Pinpoint the cell where the given text exists, returning its (x, y) midpoint coordinate. 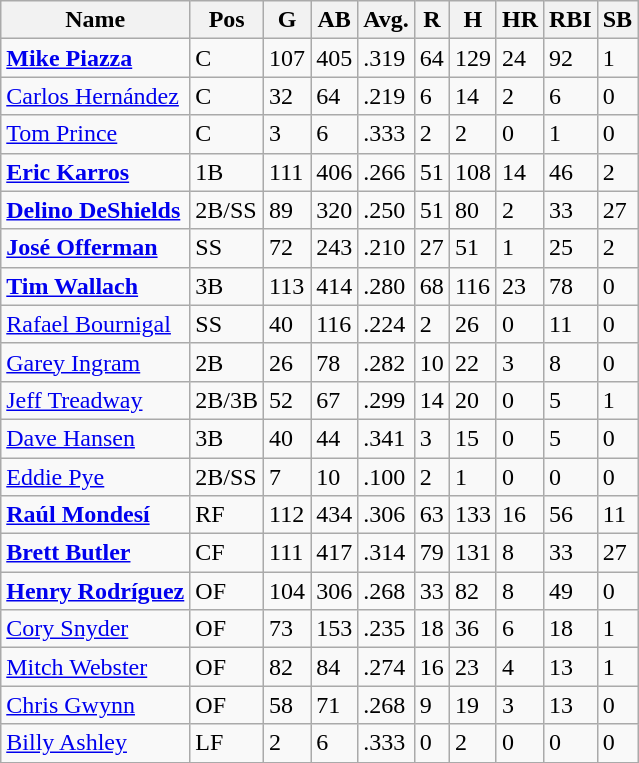
32 (288, 96)
Carlos Hernández (96, 96)
.280 (386, 286)
113 (288, 286)
414 (334, 286)
Garey Ingram (96, 362)
José Offerman (96, 248)
129 (472, 58)
243 (334, 248)
52 (288, 400)
80 (472, 210)
Jeff Treadway (96, 400)
.266 (386, 172)
67 (334, 400)
.219 (386, 96)
AB (334, 20)
19 (472, 705)
SB (617, 20)
.210 (386, 248)
RF (227, 515)
Avg. (386, 20)
Tom Prince (96, 134)
24 (520, 58)
7 (288, 477)
405 (334, 58)
20 (472, 400)
107 (288, 58)
92 (570, 58)
44 (334, 438)
.250 (386, 210)
.100 (386, 477)
9 (432, 705)
15 (472, 438)
.224 (386, 324)
.341 (386, 438)
.306 (386, 515)
2B/3B (227, 400)
Pos (227, 20)
Rafael Bournigal (96, 324)
56 (570, 515)
320 (334, 210)
306 (334, 591)
25 (570, 248)
Billy Ashley (96, 743)
36 (472, 629)
Mike Piazza (96, 58)
.282 (386, 362)
Eddie Pye (96, 477)
Dave Hansen (96, 438)
Henry Rodríguez (96, 591)
72 (288, 248)
4 (520, 667)
46 (570, 172)
Mitch Webster (96, 667)
79 (432, 553)
108 (472, 172)
68 (432, 286)
Delino DeShields (96, 210)
Tim Wallach (96, 286)
.235 (386, 629)
G (288, 20)
112 (288, 515)
49 (570, 591)
Brett Butler (96, 553)
73 (288, 629)
Chris Gwynn (96, 705)
131 (472, 553)
LF (227, 743)
Name (96, 20)
CF (227, 553)
63 (432, 515)
434 (334, 515)
Cory Snyder (96, 629)
Eric Karros (96, 172)
.314 (386, 553)
1B (227, 172)
H (472, 20)
2B (227, 362)
104 (288, 591)
22 (472, 362)
58 (288, 705)
84 (334, 667)
.274 (386, 667)
406 (334, 172)
89 (288, 210)
.319 (386, 58)
R (432, 20)
153 (334, 629)
Raúl Mondesí (96, 515)
.299 (386, 400)
417 (334, 553)
71 (334, 705)
133 (472, 515)
RBI (570, 20)
HR (520, 20)
